Identify which cell holds the provided text, then report its (x, y) central coordinate. 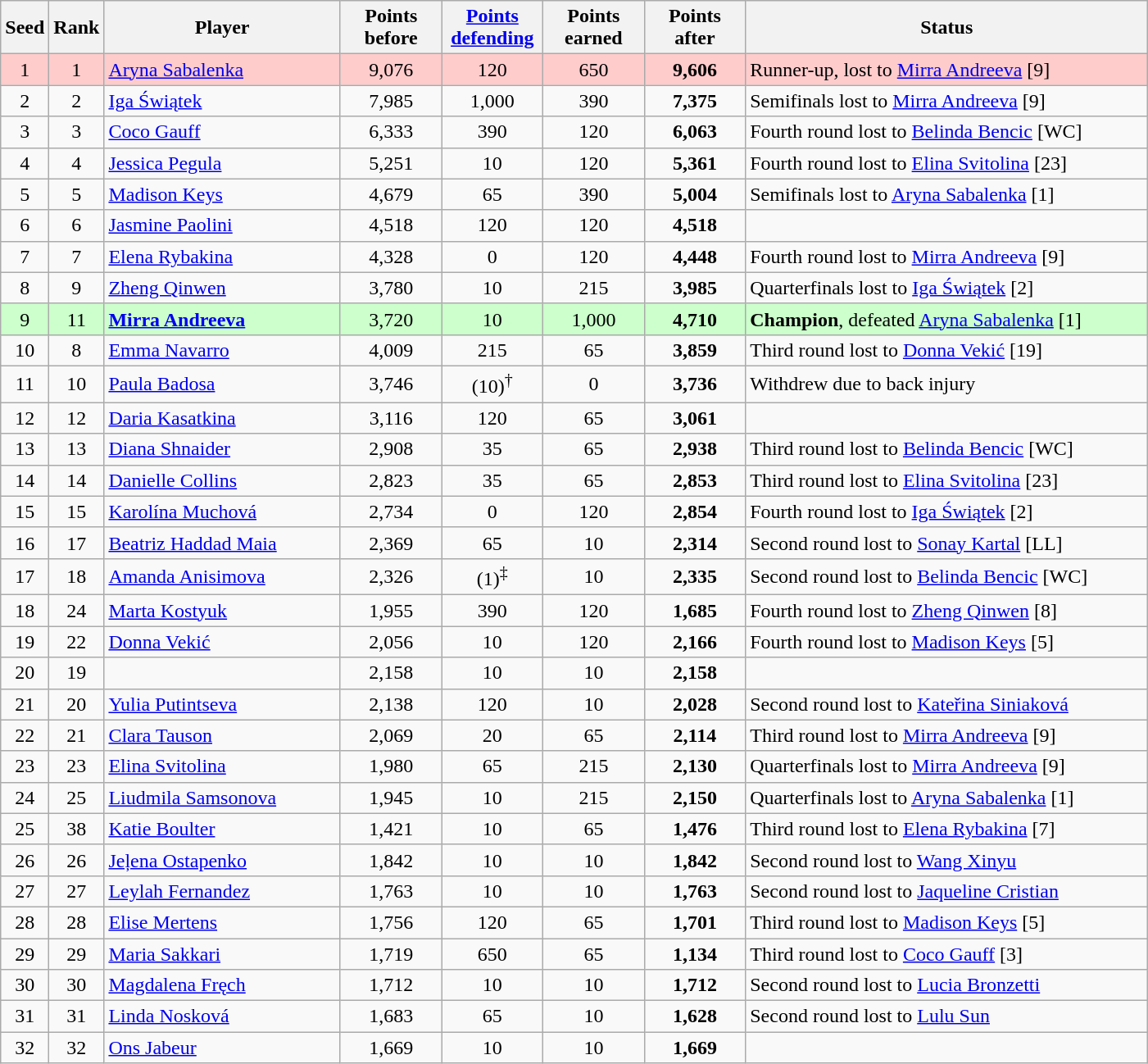
Second round lost to Jaqueline Cristian (947, 891)
1,719 (391, 954)
Fourth round lost to Iga Świątek [2] (947, 512)
2,853 (695, 480)
Diana Shnaider (223, 449)
Points earned (594, 28)
Second round lost to Lucia Bronzetti (947, 985)
Emma Navarro (223, 350)
Ons Jabeur (223, 1048)
Leylah Fernandez (223, 891)
2,114 (695, 735)
9,606 (695, 70)
7,985 (391, 101)
Linda Nosková (223, 1016)
2,166 (695, 642)
3,116 (391, 418)
5,251 (391, 163)
4,679 (391, 194)
1,756 (391, 922)
Beatriz Haddad Maia (223, 543)
1,685 (695, 611)
Third round lost to Madison Keys [5] (947, 922)
Donna Vekić (223, 642)
3,736 (695, 384)
6,063 (695, 132)
16 (25, 543)
Champion, defeated Aryna Sabalenka [1] (947, 319)
9,076 (391, 70)
Fourth round lost to Mirra Andreeva [9] (947, 257)
Second round lost to Sonay Kartal [LL] (947, 543)
(1)‡ (492, 577)
2,028 (695, 704)
Zheng Qinwen (223, 288)
2,908 (391, 449)
5,004 (695, 194)
38 (77, 829)
Marta Kostyuk (223, 611)
Third round lost to Mirra Andreeva [9] (947, 735)
4,448 (695, 257)
Withdrew due to back injury (947, 384)
Player (223, 28)
Third round lost to Belinda Bencic [WC] (947, 449)
Jeļena Ostapenko (223, 860)
1,628 (695, 1016)
3,746 (391, 384)
Third round lost to Elina Svitolina [23] (947, 480)
1,134 (695, 954)
1,683 (391, 1016)
Quarterfinals lost to Iga Świątek [2] (947, 288)
Mirra Andreeva (223, 319)
2,335 (695, 577)
Elena Rybakina (223, 257)
Second round lost to Belinda Bencic [WC] (947, 577)
Rank (77, 28)
2,854 (695, 512)
Yulia Putintseva (223, 704)
Points after (695, 28)
Fourth round lost to Zheng Qinwen [8] (947, 611)
3,859 (695, 350)
Semifinals lost to Aryna Sabalenka [1] (947, 194)
4,710 (695, 319)
4,328 (391, 257)
2,326 (391, 577)
Liudmila Samsonova (223, 798)
2,138 (391, 704)
1,980 (391, 766)
Second round lost to Lulu Sun (947, 1016)
Quarterfinals lost to Aryna Sabalenka [1] (947, 798)
Magdalena Fręch (223, 985)
Clara Tauson (223, 735)
1,421 (391, 829)
2,069 (391, 735)
Karolína Muchová (223, 512)
5,361 (695, 163)
1,701 (695, 922)
Iga Świątek (223, 101)
2,056 (391, 642)
(10)† (492, 384)
3,720 (391, 319)
2,369 (391, 543)
Madison Keys (223, 194)
Fourth round lost to Elina Svitolina [23] (947, 163)
Paula Badosa (223, 384)
6,333 (391, 132)
Semifinals lost to Mirra Andreeva [9] (947, 101)
Second round lost to Wang Xinyu (947, 860)
Daria Kasatkina (223, 418)
Fourth round lost to Belinda Bencic [WC] (947, 132)
Third round lost to Donna Vekić [19] (947, 350)
Coco Gauff (223, 132)
Points defending (492, 28)
Status (947, 28)
2,823 (391, 480)
3,780 (391, 288)
1,955 (391, 611)
2,938 (695, 449)
Katie Boulter (223, 829)
3,061 (695, 418)
4,009 (391, 350)
Runner-up, lost to Mirra Andreeva [9] (947, 70)
2,130 (695, 766)
Jasmine Paolini (223, 225)
Elise Mertens (223, 922)
7,375 (695, 101)
1,476 (695, 829)
Third round lost to Elena Rybakina [7] (947, 829)
Quarterfinals lost to Mirra Andreeva [9] (947, 766)
Maria Sakkari (223, 954)
2,150 (695, 798)
Fourth round lost to Madison Keys [5] (947, 642)
Danielle Collins (223, 480)
Aryna Sabalenka (223, 70)
Third round lost to Coco Gauff [3] (947, 954)
Points before (391, 28)
Jessica Pegula (223, 163)
Elina Svitolina (223, 766)
1,945 (391, 798)
2,734 (391, 512)
2,314 (695, 543)
Seed (25, 28)
Second round lost to Kateřina Siniaková (947, 704)
3,985 (695, 288)
Amanda Anisimova (223, 577)
